Scan for the cell matching the given text and deliver its [x, y] coordinate at center. 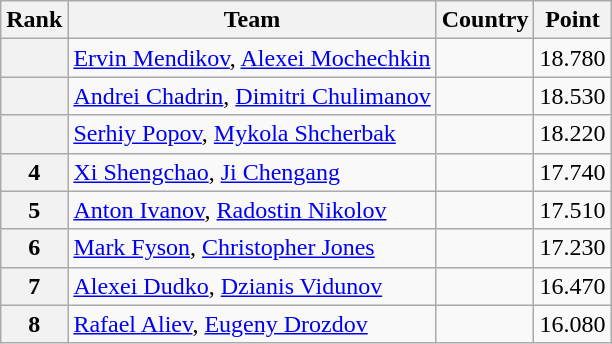
16.470 [572, 286]
7 [34, 286]
6 [34, 248]
16.080 [572, 324]
Andrei Chadrin, Dimitri Chulimanov [252, 96]
4 [34, 172]
Rank [34, 20]
18.530 [572, 96]
Anton Ivanov, Radostin Nikolov [252, 210]
Mark Fyson, Christopher Jones [252, 248]
17.510 [572, 210]
Xi Shengchao, Ji Chengang [252, 172]
18.220 [572, 134]
Country [485, 20]
17.230 [572, 248]
Alexei Dudko, Dzianis Vidunov [252, 286]
Ervin Mendikov, Alexei Mochechkin [252, 58]
5 [34, 210]
Rafael Aliev, Eugeny Drozdov [252, 324]
Point [572, 20]
17.740 [572, 172]
Team [252, 20]
18.780 [572, 58]
Serhiy Popov, Mykola Shcherbak [252, 134]
8 [34, 324]
